Return the [X, Y] coordinate for the center point of the cell that contains the specified text.  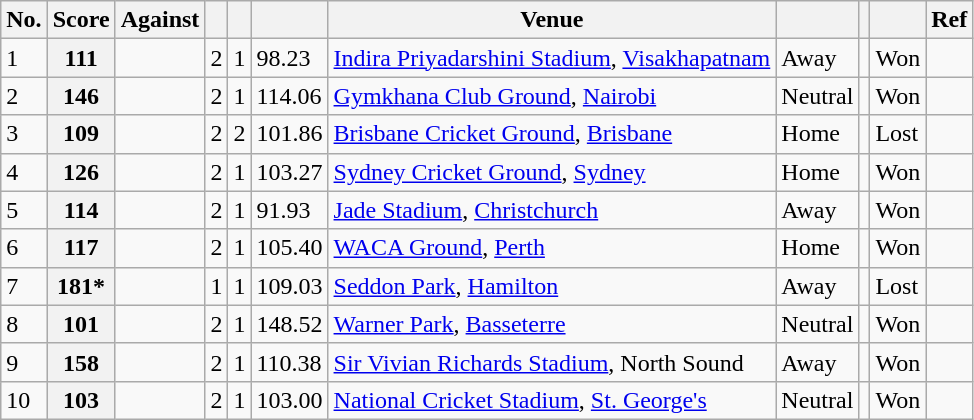
101.86 [290, 134]
Sydney Cricket Ground, Sydney [552, 172]
Gymkhana Club Ground, Nairobi [552, 96]
8 [24, 324]
10 [24, 400]
109 [81, 134]
7 [24, 286]
98.23 [290, 58]
158 [81, 362]
Sir Vivian Richards Stadium, North Sound [552, 362]
4 [24, 172]
146 [81, 96]
WACA Ground, Perth [552, 248]
101 [81, 324]
126 [81, 172]
6 [24, 248]
103.27 [290, 172]
Warner Park, Basseterre [552, 324]
114 [81, 210]
Indira Priyadarshini Stadium, Visakhapatnam [552, 58]
No. [24, 20]
Seddon Park, Hamilton [552, 286]
91.93 [290, 210]
National Cricket Stadium, St. George's [552, 400]
Jade Stadium, Christchurch [552, 210]
148.52 [290, 324]
103 [81, 400]
Score [81, 20]
114.06 [290, 96]
105.40 [290, 248]
Against [160, 20]
5 [24, 210]
109.03 [290, 286]
117 [81, 248]
181* [81, 286]
111 [81, 58]
Brisbane Cricket Ground, Brisbane [552, 134]
Ref [950, 20]
103.00 [290, 400]
Venue [552, 20]
3 [24, 134]
9 [24, 362]
110.38 [290, 362]
